Output the (X, Y) coordinate of the center of the cell containing the given text.  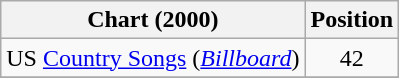
US Country Songs (Billboard) (153, 58)
Position (352, 20)
Chart (2000) (153, 20)
42 (352, 58)
